Pinpoint the cell where the given text exists, returning its (X, Y) midpoint coordinate. 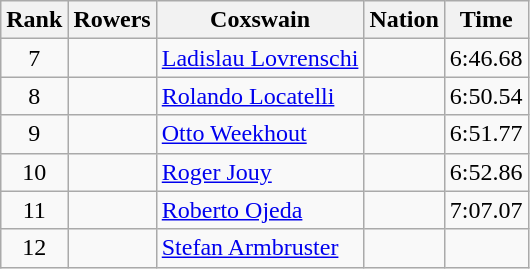
Stefan Armbruster (260, 248)
9 (34, 134)
Nation (404, 20)
Roberto Ojeda (260, 210)
Rowers (112, 20)
Rank (34, 20)
6:50.54 (486, 96)
6:52.86 (486, 172)
6:51.77 (486, 134)
Roger Jouy (260, 172)
Time (486, 20)
11 (34, 210)
Ladislau Lovrenschi (260, 58)
10 (34, 172)
7:07.07 (486, 210)
7 (34, 58)
Coxswain (260, 20)
Rolando Locatelli (260, 96)
8 (34, 96)
6:46.68 (486, 58)
12 (34, 248)
Otto Weekhout (260, 134)
